From the cell containing the given text, extract its center point as (X, Y) coordinate. 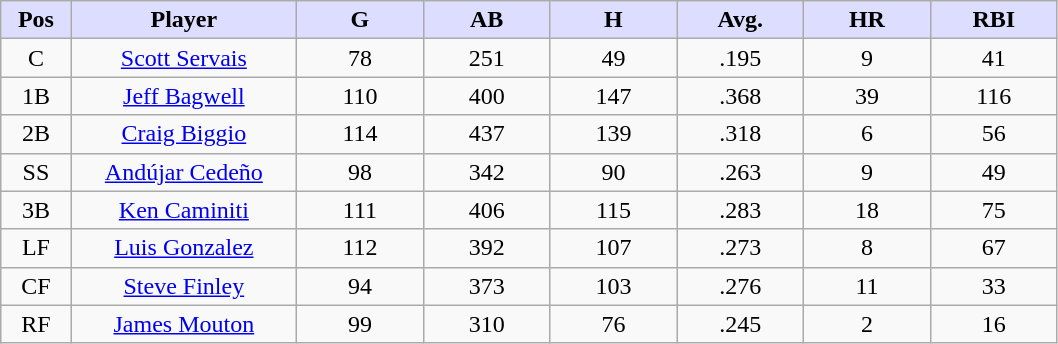
39 (868, 96)
.195 (740, 58)
1B (36, 96)
.318 (740, 134)
33 (994, 286)
H (614, 20)
11 (868, 286)
Andújar Cedeño (184, 172)
.273 (740, 248)
Jeff Bagwell (184, 96)
18 (868, 210)
16 (994, 324)
78 (360, 58)
HR (868, 20)
.276 (740, 286)
75 (994, 210)
RBI (994, 20)
392 (486, 248)
.263 (740, 172)
107 (614, 248)
41 (994, 58)
Avg. (740, 20)
.368 (740, 96)
103 (614, 286)
110 (360, 96)
6 (868, 134)
3B (36, 210)
115 (614, 210)
Scott Servais (184, 58)
116 (994, 96)
98 (360, 172)
94 (360, 286)
LF (36, 248)
.245 (740, 324)
2 (868, 324)
SS (36, 172)
Luis Gonzalez (184, 248)
Player (184, 20)
56 (994, 134)
Craig Biggio (184, 134)
Steve Finley (184, 286)
400 (486, 96)
342 (486, 172)
RF (36, 324)
111 (360, 210)
AB (486, 20)
James Mouton (184, 324)
.283 (740, 210)
251 (486, 58)
8 (868, 248)
112 (360, 248)
437 (486, 134)
406 (486, 210)
C (36, 58)
G (360, 20)
114 (360, 134)
Pos (36, 20)
147 (614, 96)
Ken Caminiti (184, 210)
76 (614, 324)
90 (614, 172)
CF (36, 286)
99 (360, 324)
2B (36, 134)
310 (486, 324)
373 (486, 286)
139 (614, 134)
67 (994, 248)
